Provide the [x, y] coordinate of the cell's center where the given text is located.  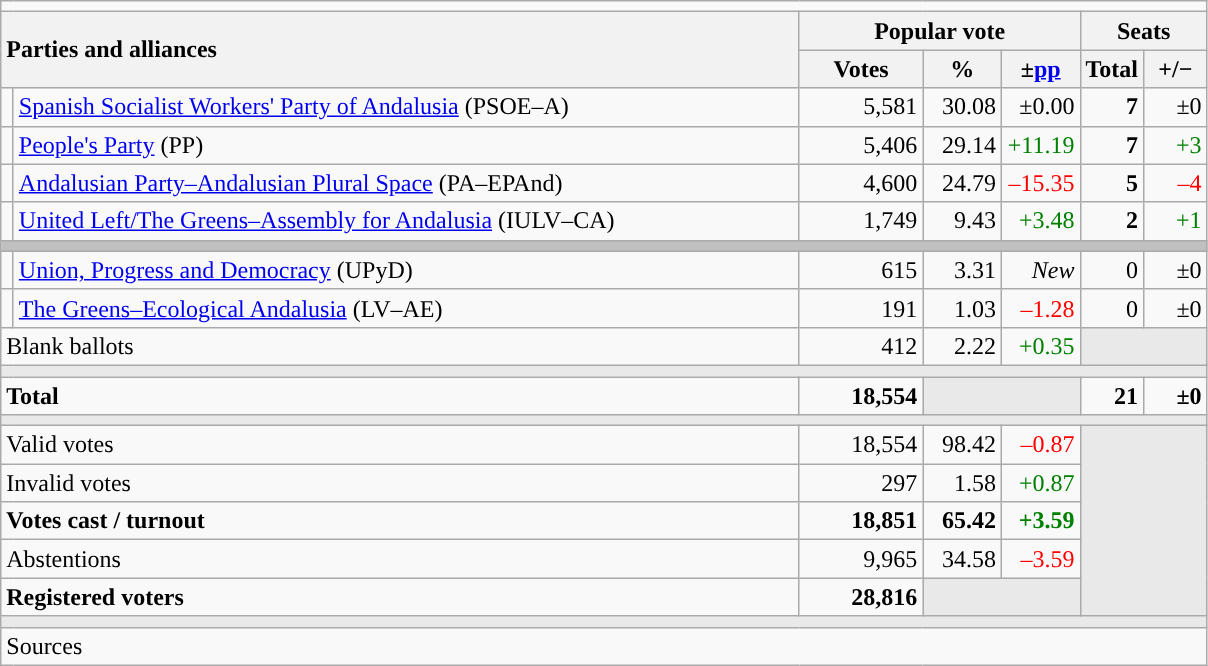
+1 [1176, 221]
+0.87 [1040, 483]
3.31 [962, 270]
Andalusian Party–Andalusian Plural Space (PA–EPAnd) [406, 183]
5 [1112, 183]
Blank ballots [400, 346]
1.03 [962, 308]
+0.35 [1040, 346]
–1.28 [1040, 308]
30.08 [962, 107]
98.42 [962, 445]
Popular vote [940, 31]
34.58 [962, 559]
5,581 [861, 107]
24.79 [962, 183]
% [962, 69]
615 [861, 270]
Valid votes [400, 445]
1,749 [861, 221]
65.42 [962, 521]
People's Party (PP) [406, 145]
–3.59 [1040, 559]
412 [861, 346]
–0.87 [1040, 445]
The Greens–Ecological Andalusia (LV–AE) [406, 308]
Parties and alliances [400, 50]
±0.00 [1040, 107]
Union, Progress and Democracy (UPyD) [406, 270]
21 [1112, 395]
Votes [861, 69]
1.58 [962, 483]
5,406 [861, 145]
28,816 [861, 597]
9.43 [962, 221]
2 [1112, 221]
Votes cast / turnout [400, 521]
18,851 [861, 521]
191 [861, 308]
±pp [1040, 69]
Spanish Socialist Workers' Party of Andalusia (PSOE–A) [406, 107]
–4 [1176, 183]
+3.48 [1040, 221]
Seats [1144, 31]
New [1040, 270]
4,600 [861, 183]
Sources [604, 646]
+/− [1176, 69]
Registered voters [400, 597]
+11.19 [1040, 145]
Abstentions [400, 559]
United Left/The Greens–Assembly for Andalusia (IULV–CA) [406, 221]
2.22 [962, 346]
297 [861, 483]
Invalid votes [400, 483]
29.14 [962, 145]
+3.59 [1040, 521]
9,965 [861, 559]
–15.35 [1040, 183]
+3 [1176, 145]
